Locate the cell with the specified text and output its [X, Y] center coordinate. 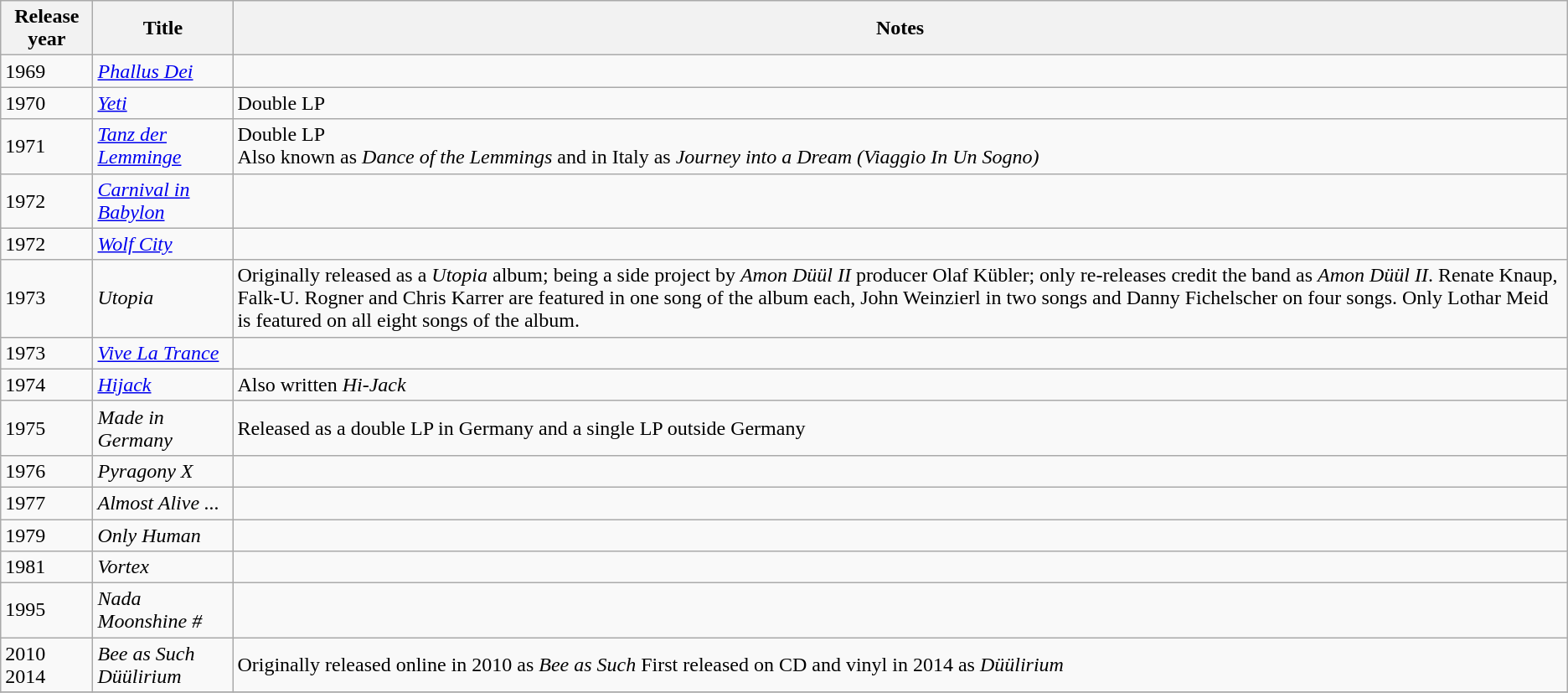
Carnival in Babylon [162, 201]
Also written Hi-Jack [900, 385]
1979 [47, 535]
1974 [47, 385]
Yeti [162, 103]
Originally released online in 2010 as Bee as Such First released on CD and vinyl in 2014 as Düülirium [900, 665]
1975 [47, 427]
Wolf City [162, 244]
1970 [47, 103]
Title [162, 28]
1969 [47, 71]
1977 [47, 503]
Release year [47, 28]
Made in Germany [162, 427]
Only Human [162, 535]
Tanz der Lemminge [162, 146]
1971 [47, 146]
Vive La Trance [162, 353]
Almost Alive ... [162, 503]
Double LP [900, 103]
1995 [47, 610]
Double LPAlso known as Dance of the Lemmings and in Italy as Journey into a Dream (Viaggio In Un Sogno) [900, 146]
2010 2014 [47, 665]
Nada Moonshine # [162, 610]
Bee as Such Düülirium [162, 665]
Vortex [162, 567]
1976 [47, 471]
Notes [900, 28]
Hijack [162, 385]
Pyragony X [162, 471]
Utopia [162, 298]
1981 [47, 567]
Released as a double LP in Germany and a single LP outside Germany [900, 427]
Phallus Dei [162, 71]
